Return the (x, y) coordinate for the center point of the cell that contains the specified text.  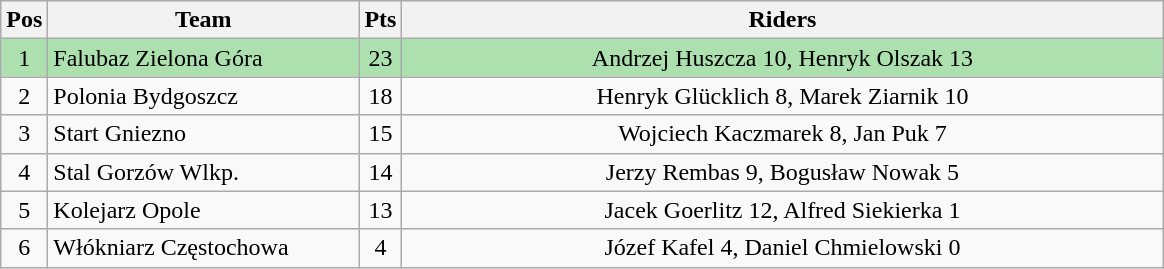
Pos (24, 20)
Jerzy Rembas 9, Bogusław Nowak 5 (782, 172)
6 (24, 248)
14 (380, 172)
Jacek Goerlitz 12, Alfred Siekierka 1 (782, 210)
Henryk Glücklich 8, Marek Ziarnik 10 (782, 96)
3 (24, 134)
Team (204, 20)
Stal Gorzów Wlkp. (204, 172)
Andrzej Huszcza 10, Henryk Olszak 13 (782, 58)
5 (24, 210)
1 (24, 58)
Polonia Bydgoszcz (204, 96)
Falubaz Zielona Góra (204, 58)
Riders (782, 20)
18 (380, 96)
2 (24, 96)
Kolejarz Opole (204, 210)
Start Gniezno (204, 134)
15 (380, 134)
23 (380, 58)
Pts (380, 20)
Józef Kafel 4, Daniel Chmielowski 0 (782, 248)
13 (380, 210)
Włókniarz Częstochowa (204, 248)
Wojciech Kaczmarek 8, Jan Puk 7 (782, 134)
